Locate the cell with the specified text and output its [x, y] center coordinate. 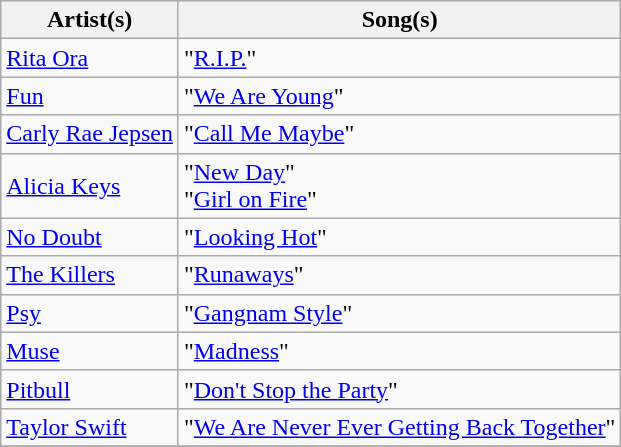
The Killers [90, 275]
Rita Ora [90, 58]
Song(s) [399, 20]
Taylor Swift [90, 427]
"Don't Stop the Party" [399, 389]
"We Are Never Ever Getting Back Together" [399, 427]
Alicia Keys [90, 186]
Carly Rae Jepsen [90, 134]
"R.I.P." [399, 58]
"We Are Young" [399, 96]
Artist(s) [90, 20]
"Runaways" [399, 275]
Fun [90, 96]
No Doubt [90, 237]
Muse [90, 351]
"Looking Hot" [399, 237]
"Madness" [399, 351]
Pitbull [90, 389]
Psy [90, 313]
"New Day""Girl on Fire" [399, 186]
"Call Me Maybe" [399, 134]
"Gangnam Style" [399, 313]
